Capture the cell that displays the provided text and extract its (X, Y) central coordinate. 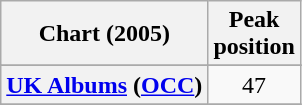
47 (254, 85)
UK Albums (OCC) (104, 85)
Peakposition (254, 34)
Chart (2005) (104, 34)
